Determine the [X, Y] coordinate at the center of the cell enclosing the given text.  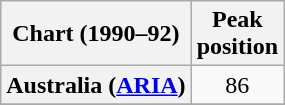
Peakposition [237, 34]
86 [237, 85]
Chart (1990–92) [96, 34]
Australia (ARIA) [96, 85]
